Detect which cell encompasses the target text, then output its (X, Y) center coordinate. 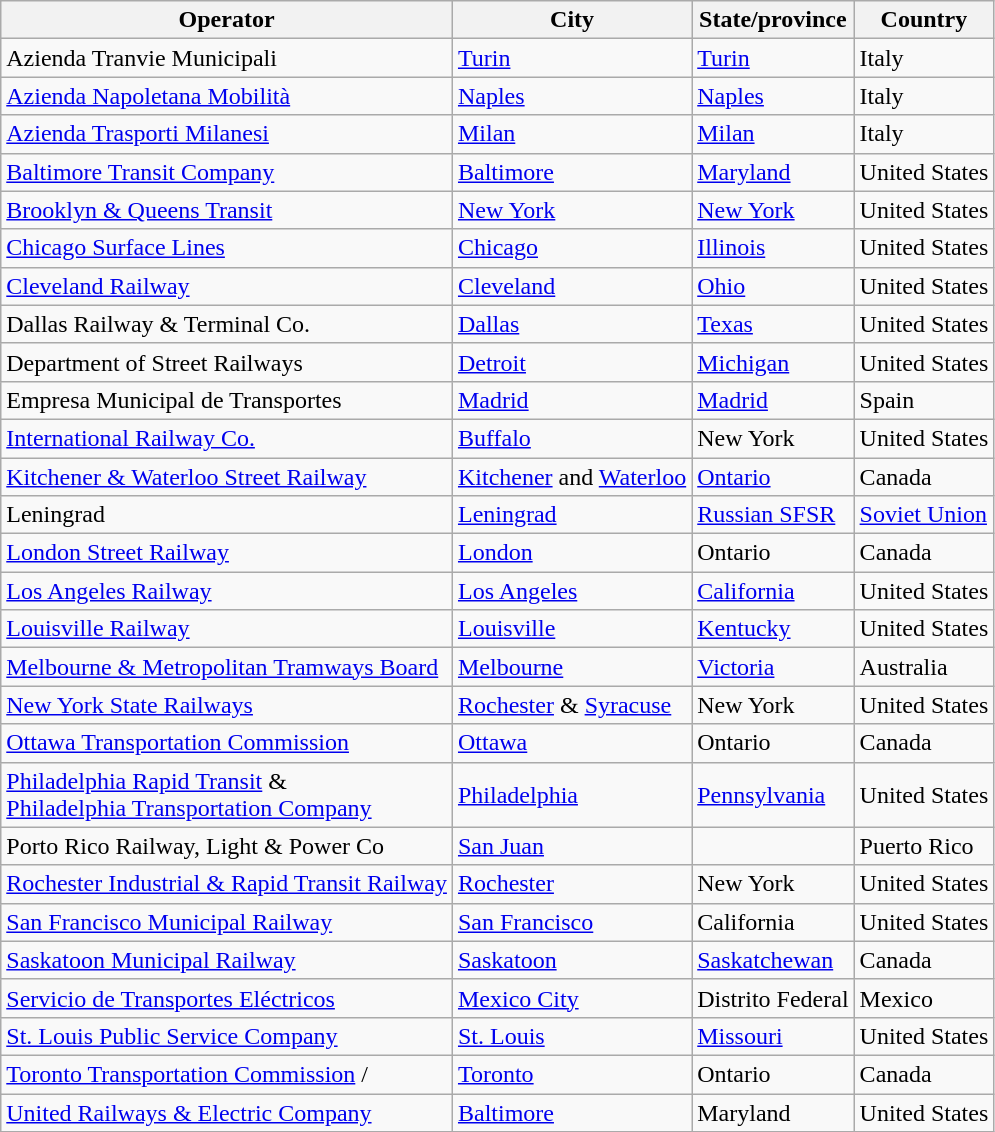
United Railways & Electric Company (227, 1113)
Kentucky (773, 629)
Ottawa (572, 743)
Los Angeles Railway (227, 591)
Saskatchewan (773, 960)
Chicago Surface Lines (227, 248)
Kitchener & Waterloo Street Railway (227, 477)
Cleveland Railway (227, 286)
St. Louis (572, 1036)
Toronto Transportation Commission / (227, 1074)
London Street Railway (227, 553)
Operator (227, 20)
Servicio de Transportes Eléctricos (227, 998)
Department of Street Railways (227, 362)
Ohio (773, 286)
Mexico City (572, 998)
San Francisco Municipal Railway (227, 922)
Soviet Union (924, 515)
Ottawa Transportation Commission (227, 743)
Saskatoon Municipal Railway (227, 960)
Dallas Railway & Terminal Co. (227, 324)
Melbourne & Metropolitan Tramways Board (227, 667)
International Railway Co. (227, 438)
Illinois (773, 248)
Rochester (572, 884)
Philadelphia (572, 794)
Chicago (572, 248)
Brooklyn & Queens Transit (227, 210)
Texas (773, 324)
Country (924, 20)
San Juan (572, 846)
Empresa Municipal de Transportes (227, 400)
Russian SFSR (773, 515)
Saskatoon (572, 960)
Distrito Federal (773, 998)
Cleveland (572, 286)
Puerto Rico (924, 846)
Australia (924, 667)
Missouri (773, 1036)
St. Louis Public Service Company (227, 1036)
Rochester Industrial & Rapid Transit Railway (227, 884)
Louisville (572, 629)
State/province (773, 20)
Pennsylvania (773, 794)
Rochester & Syracuse (572, 705)
London (572, 553)
Philadelphia Rapid Transit &Philadelphia Transportation Company (227, 794)
Los Angeles (572, 591)
Detroit (572, 362)
Melbourne (572, 667)
Dallas (572, 324)
Azienda Napoletana Mobilità (227, 96)
Buffalo (572, 438)
New York State Railways (227, 705)
San Francisco (572, 922)
Azienda Trasporti Milanesi (227, 134)
City (572, 20)
Victoria (773, 667)
Kitchener and Waterloo (572, 477)
Porto Rico Railway, Light & Power Co (227, 846)
Mexico (924, 998)
Toronto (572, 1074)
Louisville Railway (227, 629)
Azienda Tranvie Municipali (227, 58)
Michigan (773, 362)
Baltimore Transit Company (227, 172)
Spain (924, 400)
